Locate the cell with the specified text and output its [X, Y] center coordinate. 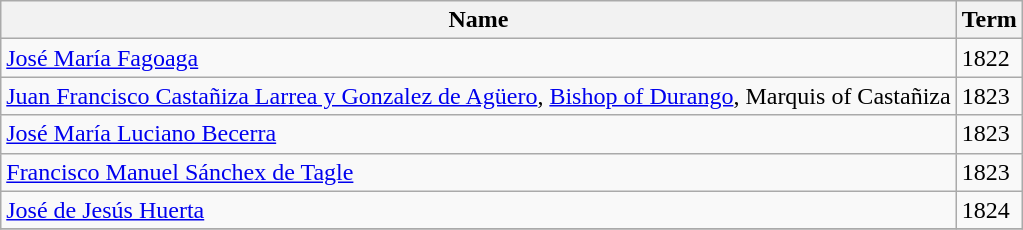
1824 [989, 210]
Term [989, 20]
1822 [989, 58]
José María Luciano Becerra [478, 134]
Name [478, 20]
José María Fagoaga [478, 58]
Francisco Manuel Sánchex de Tagle [478, 172]
José de Jesús Huerta [478, 210]
Juan Francisco Castañiza Larrea y Gonzalez de Agüero, Bishop of Durango, Marquis of Castañiza [478, 96]
